Search for the cell housing the specified text and yield its (X, Y) center coordinate. 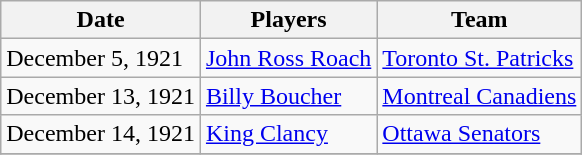
King Clancy (288, 134)
Montreal Canadiens (480, 96)
John Ross Roach (288, 58)
December 5, 1921 (101, 58)
Team (480, 20)
Date (101, 20)
Players (288, 20)
Toronto St. Patricks (480, 58)
Ottawa Senators (480, 134)
Billy Boucher (288, 96)
December 14, 1921 (101, 134)
December 13, 1921 (101, 96)
